Output the (X, Y) coordinate of the center of the cell containing the given text.  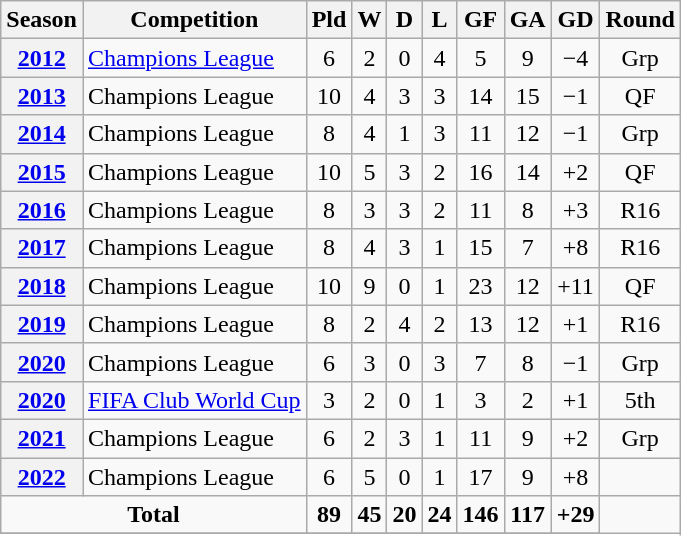
2012 (42, 58)
Pld (329, 20)
2021 (42, 438)
2016 (42, 210)
2014 (42, 134)
−4 (576, 58)
23 (480, 286)
Total (154, 515)
FIFA Club World Cup (194, 400)
2018 (42, 286)
+29 (576, 515)
2019 (42, 324)
L (440, 20)
16 (480, 172)
2013 (42, 96)
20 (404, 515)
Competition (194, 20)
2022 (42, 477)
Round (640, 20)
2017 (42, 248)
146 (480, 515)
5th (640, 400)
17 (480, 477)
D (404, 20)
GF (480, 20)
24 (440, 515)
13 (480, 324)
+3 (576, 210)
2015 (42, 172)
117 (528, 515)
+11 (576, 286)
Season (42, 20)
W (370, 20)
GA (528, 20)
GD (576, 20)
45 (370, 515)
89 (329, 515)
